Pinpoint the cell where the given text exists, returning its [X, Y] midpoint coordinate. 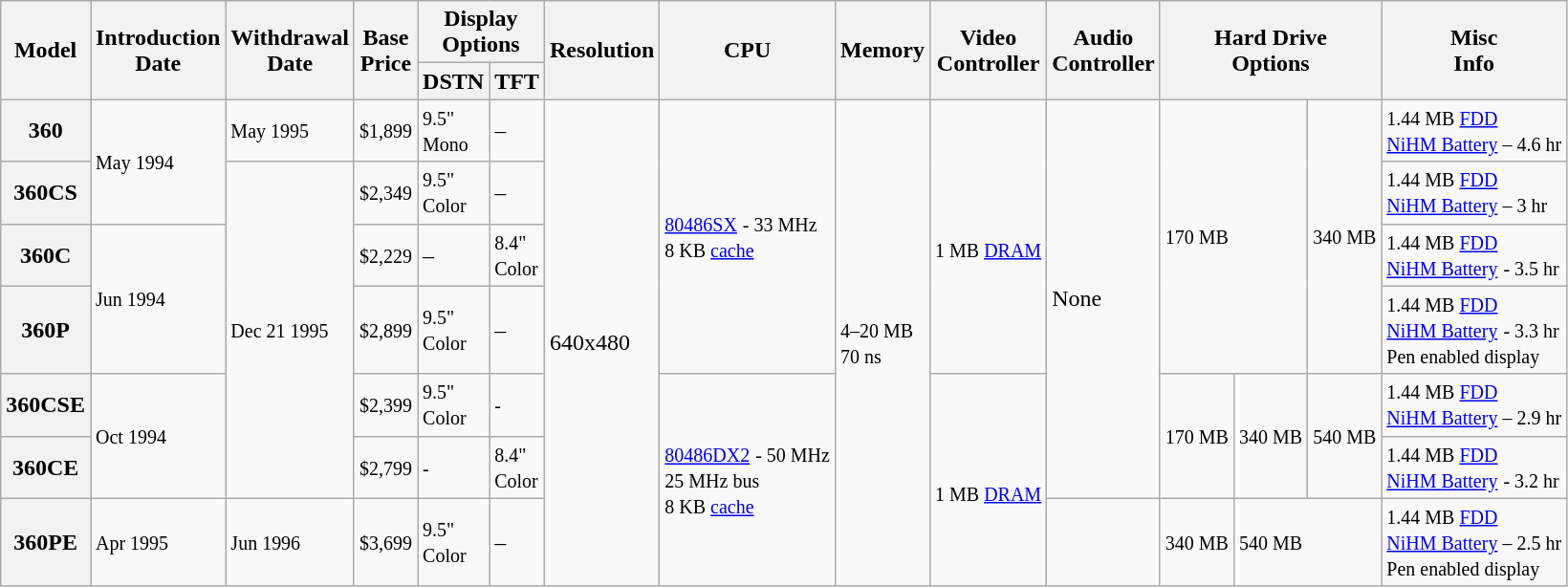
VideoController [988, 50]
Model [46, 50]
CPU [748, 50]
1.44 MB FDDNiHM Battery - 3.2 hr [1474, 467]
WithdrawalDate [291, 50]
$2,229 [385, 254]
Apr 1995 [157, 542]
4–20 MB70 ns [882, 342]
DisplayOptions [482, 33]
May 1995 [291, 130]
Jun 1996 [291, 542]
80486SX - 33 MHz8 KB cache [748, 237]
BasePrice [385, 50]
Oct 1994 [157, 436]
Memory [882, 50]
$2,399 [385, 405]
May 1994 [157, 162]
9.5"Mono [453, 130]
$2,349 [385, 193]
$3,699 [385, 542]
$2,799 [385, 467]
AudioController [1103, 50]
TFT [517, 81]
1.44 MB FDDNiHM Battery - 3.3 hrPen enabled display [1474, 330]
$1,899 [385, 130]
360CS [46, 193]
Hard DriveOptions [1271, 50]
Dec 21 1995 [291, 330]
MiscInfo [1474, 50]
DSTN [453, 81]
360C [46, 254]
None [1103, 298]
80486DX2 - 50 MHz25 MHz bus8 KB cache [748, 480]
1.44 MB FDDNiHM Battery - 3.5 hr [1474, 254]
1.44 MB FDDNiHM Battery – 3 hr [1474, 193]
1.44 MB FDDNiHM Battery – 4.6 hr [1474, 130]
640x480 [601, 342]
$2,899 [385, 330]
360 [46, 130]
IntroductionDate [157, 50]
360CE [46, 467]
360P [46, 330]
1.44 MB FDDNiHM Battery – 2.5 hrPen enabled display [1474, 542]
Resolution [601, 50]
360PE [46, 542]
1.44 MB FDDNiHM Battery – 2.9 hr [1474, 405]
Jun 1994 [157, 298]
360CSE [46, 405]
